From the cell containing the given text, extract its center point as [x, y] coordinate. 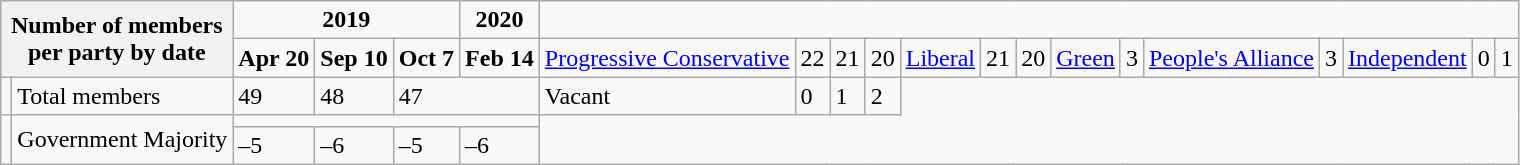
Total members [122, 96]
2020 [500, 20]
Feb 14 [500, 58]
Number of membersper party by date [117, 39]
Vacant [667, 96]
Government Majority [122, 140]
Independent [1408, 58]
47 [466, 96]
49 [274, 96]
Apr 20 [274, 58]
People's Alliance [1231, 58]
Sep 10 [354, 58]
2019 [346, 20]
Oct 7 [426, 58]
Progressive Conservative [667, 58]
2 [882, 96]
22 [812, 58]
Liberal [940, 58]
Green [1086, 58]
48 [354, 96]
